From the cell containing the given text, extract its center point as (X, Y) coordinate. 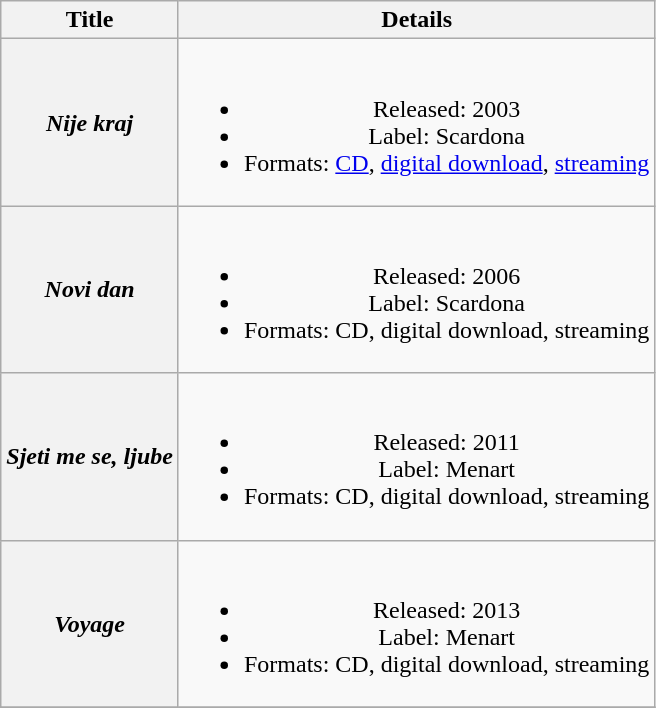
Novi dan (90, 290)
Released: 2006Label: ScardonaFormats: CD, digital download, streaming (416, 290)
Details (416, 20)
Nije kraj (90, 122)
Title (90, 20)
Released: 2003Label: ScardonaFormats: CD, digital download, streaming (416, 122)
Voyage (90, 624)
Released: 2011Label: MenartFormats: CD, digital download, streaming (416, 456)
Sjeti me se, ljube (90, 456)
Released: 2013Label: MenartFormats: CD, digital download, streaming (416, 624)
